Detect which cell encompasses the target text, then output its [x, y] center coordinate. 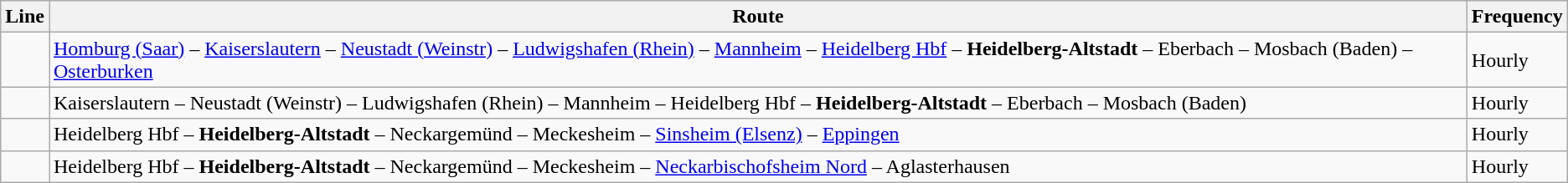
Line [25, 17]
Kaiserslautern – Neustadt (Weinstr) – Ludwigshafen (Rhein) – Mannheim – Heidelberg Hbf – Heidelberg-Altstadt – Eberbach – Mosbach (Baden) [757, 103]
Heidelberg Hbf – Heidelberg-Altstadt – Neckargemünd – Meckesheim – Neckarbischofsheim Nord – Aglasterhausen [757, 166]
Heidelberg Hbf – Heidelberg-Altstadt – Neckargemünd – Meckesheim – Sinsheim (Elsenz) – Eppingen [757, 135]
Frequency [1517, 17]
Route [757, 17]
